Scan for the cell matching the given text and deliver its [x, y] coordinate at center. 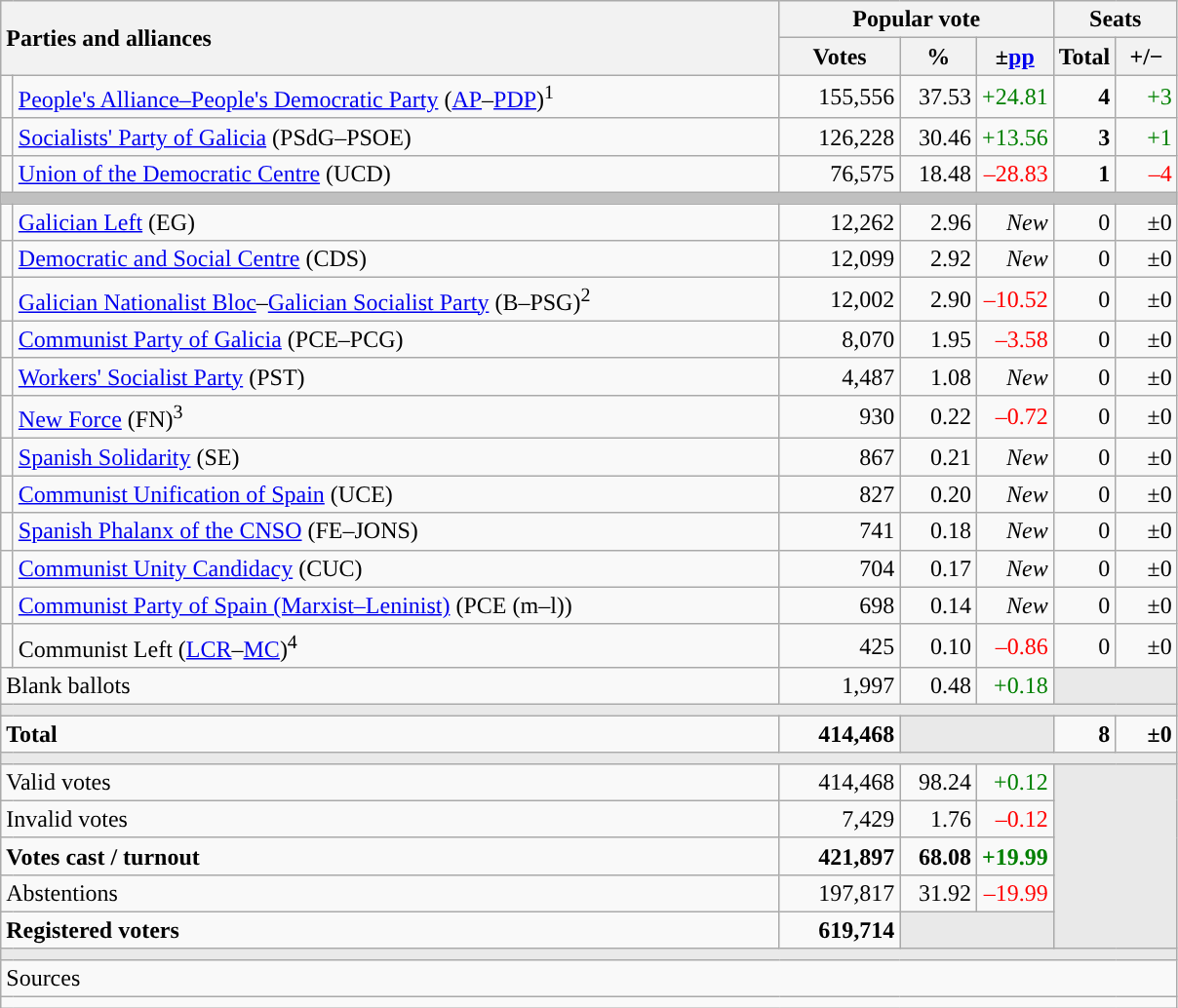
867 [840, 457]
0.14 [938, 605]
0.10 [938, 645]
Votes cast / turnout [390, 856]
–0.72 [1014, 417]
0.18 [938, 531]
+3 [1147, 97]
% [938, 57]
Socialists' Party of Galicia (PSdG–PSOE) [396, 136]
68.08 [938, 856]
619,714 [840, 930]
Union of the Democratic Centre (UCD) [396, 174]
Communist Party of Galicia (PCE–PCG) [396, 339]
Communist Unification of Spain (UCE) [396, 494]
704 [840, 568]
–28.83 [1014, 174]
Popular vote [917, 19]
+1 [1147, 136]
1.76 [938, 819]
+24.81 [1014, 97]
126,228 [840, 136]
155,556 [840, 97]
18.48 [938, 174]
People's Alliance–People's Democratic Party (AP–PDP)1 [396, 97]
425 [840, 645]
Communist Left (LCR–MC)4 [396, 645]
31.92 [938, 893]
Workers' Socialist Party (PST) [396, 376]
Invalid votes [390, 819]
Galician Left (EG) [396, 222]
37.53 [938, 97]
+0.12 [1014, 782]
–3.58 [1014, 339]
741 [840, 531]
7,429 [840, 819]
–4 [1147, 174]
0.22 [938, 417]
–0.86 [1014, 645]
698 [840, 605]
Valid votes [390, 782]
Registered voters [390, 930]
1 [1084, 174]
Communist Unity Candidacy (CUC) [396, 568]
+/− [1147, 57]
+13.56 [1014, 136]
Communist Party of Spain (Marxist–Leninist) (PCE (m–l)) [396, 605]
1.08 [938, 376]
197,817 [840, 893]
3 [1084, 136]
Spanish Solidarity (SE) [396, 457]
1,997 [840, 686]
2.90 [938, 300]
0.17 [938, 568]
Votes [840, 57]
0.20 [938, 494]
Galician Nationalist Bloc–Galician Socialist Party (B–PSG)2 [396, 300]
12,099 [840, 259]
–0.12 [1014, 819]
Sources [589, 978]
12,262 [840, 222]
8,070 [840, 339]
New Force (FN)3 [396, 417]
30.46 [938, 136]
8 [1084, 734]
827 [840, 494]
Blank ballots [390, 686]
±pp [1014, 57]
Parties and alliances [390, 38]
–19.99 [1014, 893]
+0.18 [1014, 686]
–10.52 [1014, 300]
421,897 [840, 856]
4,487 [840, 376]
2.92 [938, 259]
12,002 [840, 300]
Abstentions [390, 893]
0.21 [938, 457]
76,575 [840, 174]
1.95 [938, 339]
+19.99 [1014, 856]
Spanish Phalanx of the CNSO (FE–JONS) [396, 531]
0.48 [938, 686]
4 [1084, 97]
Seats [1116, 19]
Democratic and Social Centre (CDS) [396, 259]
930 [840, 417]
2.96 [938, 222]
98.24 [938, 782]
